Return the [X, Y] coordinate for the center point of the cell that contains the specified text.  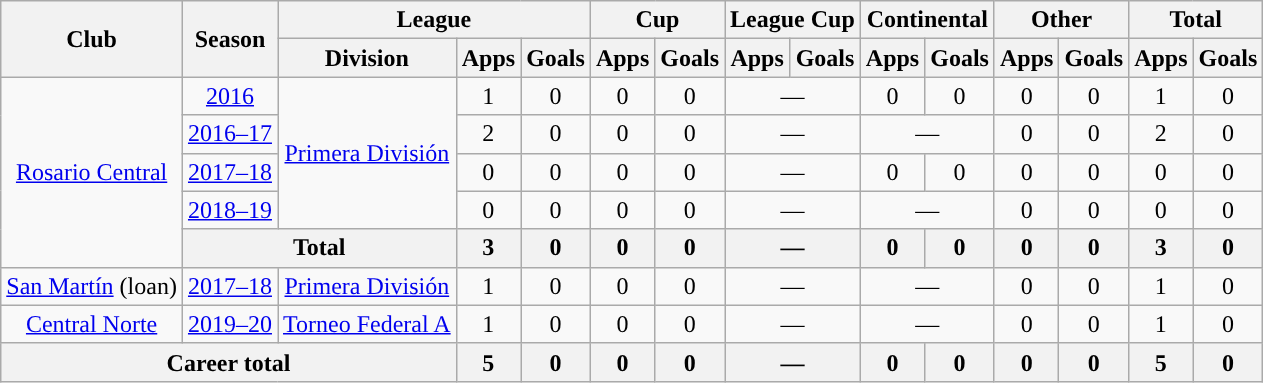
Rosario Central [92, 172]
Torneo Federal A [368, 324]
Central Norte [92, 324]
2018–19 [230, 210]
2016–17 [230, 134]
2019–20 [230, 324]
San Martín (loan) [92, 286]
Division [368, 58]
2016 [230, 96]
Season [230, 39]
Continental [927, 20]
Cup [657, 20]
Other [1061, 20]
Club [92, 39]
League [434, 20]
League Cup [793, 20]
Career total [228, 362]
